Find where the given text appears and provide that cell's center as [X, Y] coordinate. 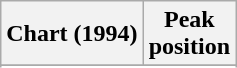
Chart (1994) [72, 34]
Peakposition [189, 34]
